Return the (x, y) coordinate for the center point of the cell that contains the specified text.  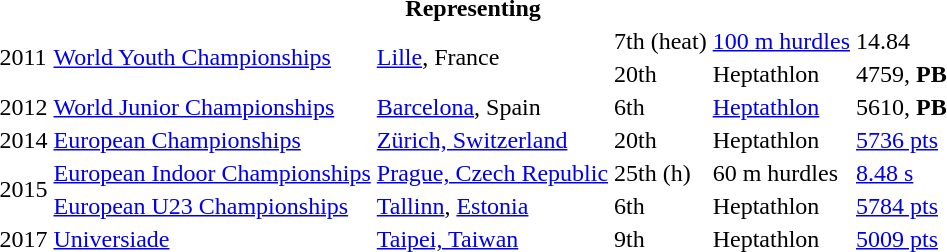
European Indoor Championships (212, 173)
60 m hurdles (781, 173)
World Junior Championships (212, 107)
Zürich, Switzerland (492, 140)
European Championships (212, 140)
Lille, France (492, 58)
Tallinn, Estonia (492, 206)
Barcelona, Spain (492, 107)
100 m hurdles (781, 41)
Prague, Czech Republic (492, 173)
European U23 Championships (212, 206)
25th (h) (661, 173)
World Youth Championships (212, 58)
7th (heat) (661, 41)
